Determine the (x, y) coordinate at the center of the cell enclosing the given text.  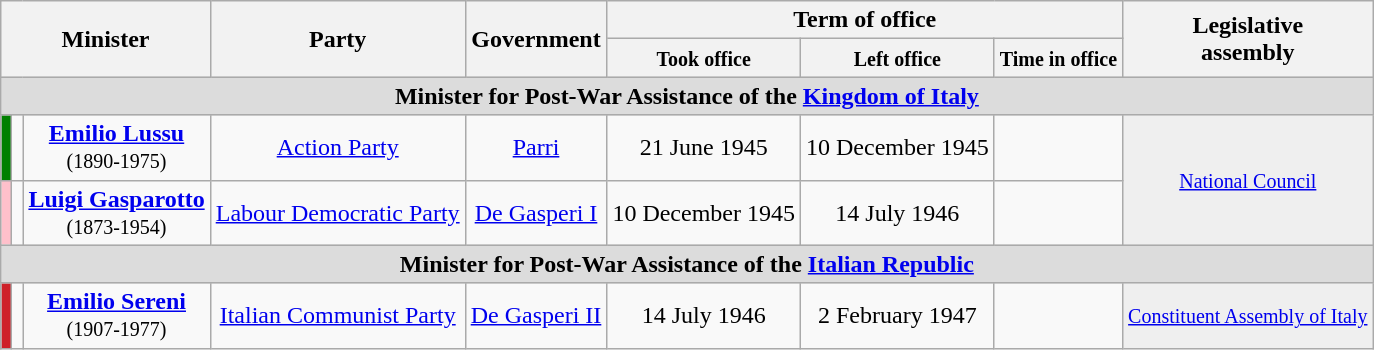
Luigi Gasparotto(1873-1954) (116, 212)
Emilio Lussu(1890-1975) (116, 148)
Took office (704, 58)
Parri (536, 148)
De Gasperi II (536, 316)
Italian Communist Party (338, 316)
Left office (898, 58)
National Council (1248, 180)
Time in office (1058, 58)
De Gasperi I (536, 212)
Minister for Post-War Assistance of the Kingdom of Italy (687, 96)
Government (536, 39)
Constituent Assembly of Italy (1248, 316)
Labour Democratic Party (338, 212)
Minister for Post-War Assistance of the Italian Republic (687, 264)
Party (338, 39)
Term of office (865, 20)
Action Party (338, 148)
21 June 1945 (704, 148)
2 February 1947 (898, 316)
Legislativeassembly (1248, 39)
Emilio Sereni(1907-1977) (116, 316)
Minister (106, 39)
